Locate the cell with the specified text and output its [X, Y] center coordinate. 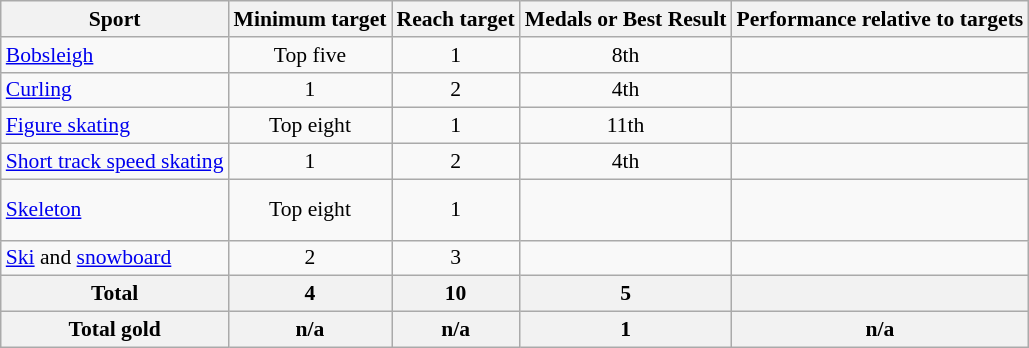
Ski and snowboard [115, 258]
3 [456, 258]
Bobsleigh [115, 55]
Medals or Best Result [626, 19]
4 [310, 294]
11th [626, 126]
Short track speed skating [115, 162]
5 [626, 294]
Top five [310, 55]
10 [456, 294]
Sport [115, 19]
Figure skating [115, 126]
Total [115, 294]
Total gold [115, 330]
8th [626, 55]
Curling [115, 90]
Skeleton [115, 210]
Reach target [456, 19]
Performance relative to targets [880, 19]
Minimum target [310, 19]
